Find where the given text appears and provide that cell's center as [x, y] coordinate. 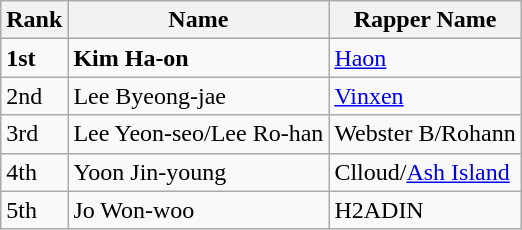
3rd [34, 134]
Yoon Jin-young [198, 172]
Webster B/Rohann [425, 134]
Kim Ha-on [198, 58]
Name [198, 20]
Lee Yeon-seo/Lee Ro-han [198, 134]
Lee Byeong-jae [198, 96]
Vinxen [425, 96]
2nd [34, 96]
4th [34, 172]
Rank [34, 20]
5th [34, 210]
Jo Won-woo [198, 210]
1st [34, 58]
Haon [425, 58]
Clloud/Ash Island [425, 172]
H2ADIN [425, 210]
Rapper Name [425, 20]
